From the cell containing the given text, extract its center point as [X, Y] coordinate. 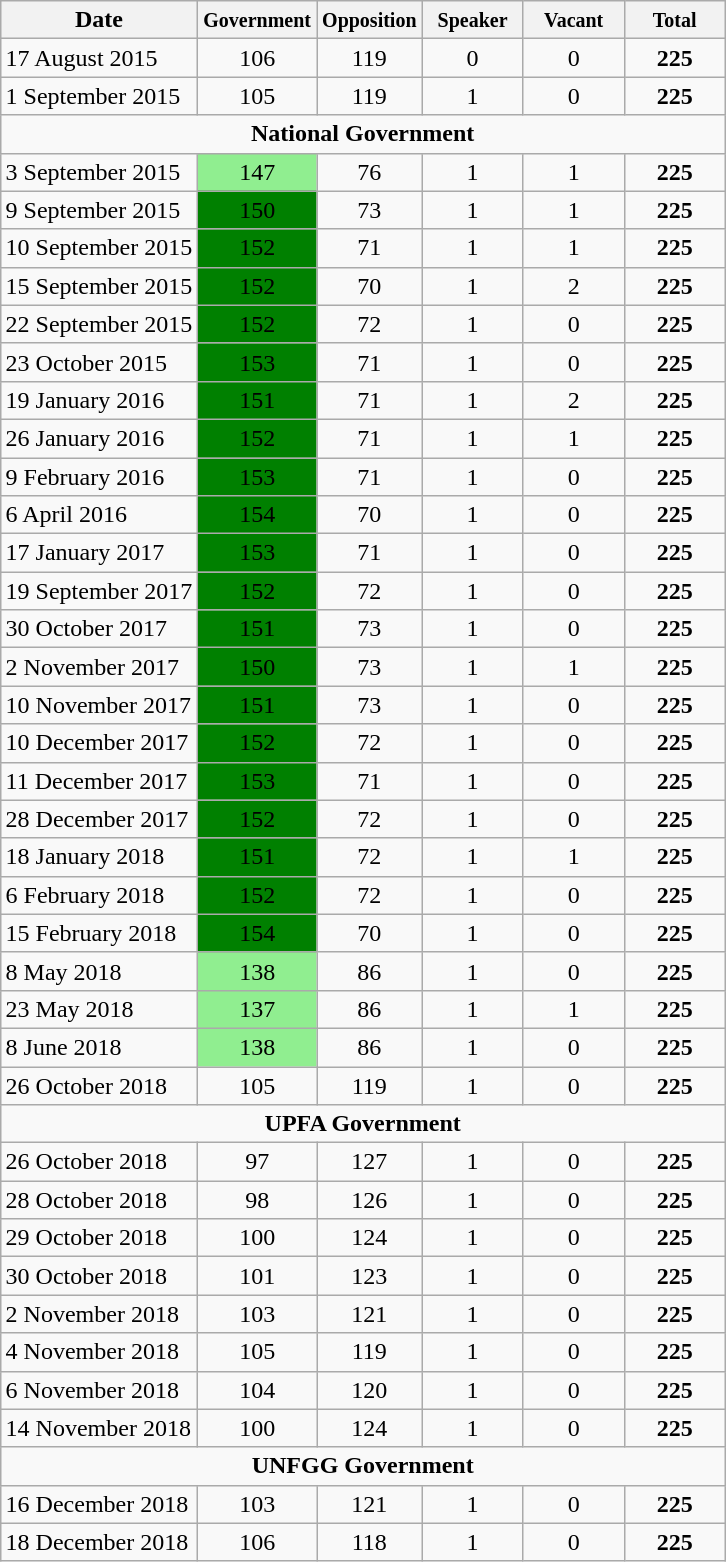
101 [258, 1276]
120 [370, 1390]
17 August 2015 [99, 58]
29 October 2018 [99, 1238]
National Government [362, 134]
Total [674, 20]
1 September 2015 [99, 96]
104 [258, 1390]
10 September 2015 [99, 248]
28 December 2017 [99, 819]
19 September 2017 [99, 591]
9 February 2016 [99, 477]
8 May 2018 [99, 971]
97 [258, 1162]
123 [370, 1276]
19 January 2016 [99, 400]
14 November 2018 [99, 1428]
6 November 2018 [99, 1390]
17 January 2017 [99, 553]
3 September 2015 [99, 172]
Opposition [370, 20]
18 December 2018 [99, 1542]
11 December 2017 [99, 781]
9 September 2015 [99, 210]
126 [370, 1200]
Government [258, 20]
28 October 2018 [99, 1200]
26 January 2016 [99, 438]
Date [99, 20]
22 September 2015 [99, 324]
137 [258, 1009]
10 December 2017 [99, 743]
6 February 2018 [99, 895]
98 [258, 1200]
30 October 2018 [99, 1276]
10 November 2017 [99, 705]
6 April 2016 [99, 515]
15 February 2018 [99, 933]
76 [370, 172]
147 [258, 172]
UNFGG Government [362, 1466]
2 November 2017 [99, 667]
UPFA Government [362, 1124]
15 September 2015 [99, 286]
127 [370, 1162]
23 October 2015 [99, 362]
30 October 2017 [99, 629]
Vacant [574, 20]
4 November 2018 [99, 1352]
Speaker [472, 20]
118 [370, 1542]
8 June 2018 [99, 1047]
2 November 2018 [99, 1314]
16 December 2018 [99, 1504]
23 May 2018 [99, 1009]
18 January 2018 [99, 857]
